Return (X, Y) of the center of cell containing provided text 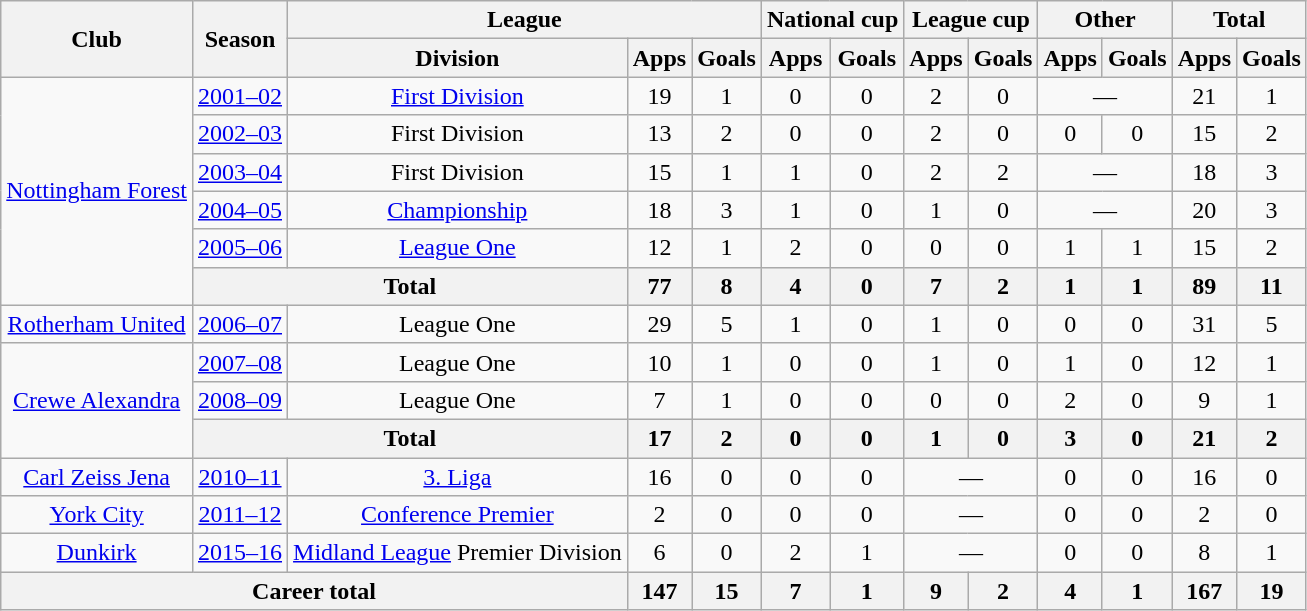
31 (1204, 324)
2007–08 (240, 362)
6 (659, 553)
2008–09 (240, 400)
147 (659, 591)
2004–05 (240, 210)
167 (1204, 591)
2010–11 (240, 477)
Carl Zeiss Jena (97, 477)
13 (659, 134)
Crewe Alexandra (97, 400)
Career total (314, 591)
2006–07 (240, 324)
Midland League Premier Division (458, 553)
17 (659, 438)
89 (1204, 286)
League cup (971, 20)
29 (659, 324)
2015–16 (240, 553)
League (525, 20)
77 (659, 286)
3. Liga (458, 477)
Club (97, 39)
2001–02 (240, 96)
Nottingham Forest (97, 191)
National cup (832, 20)
Dunkirk (97, 553)
20 (1204, 210)
11 (1272, 286)
York City (97, 515)
2005–06 (240, 248)
Other (1105, 20)
2011–12 (240, 515)
Rotherham United (97, 324)
10 (659, 362)
Championship (458, 210)
Conference Premier (458, 515)
Season (240, 39)
2003–04 (240, 172)
2002–03 (240, 134)
Division (458, 58)
